For the text-containing cell, return its midpoint in (X, Y) coordinate format. 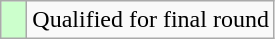
Qualified for final round (151, 20)
